Provide the [x, y] coordinate of the cell's center where the given text is located.  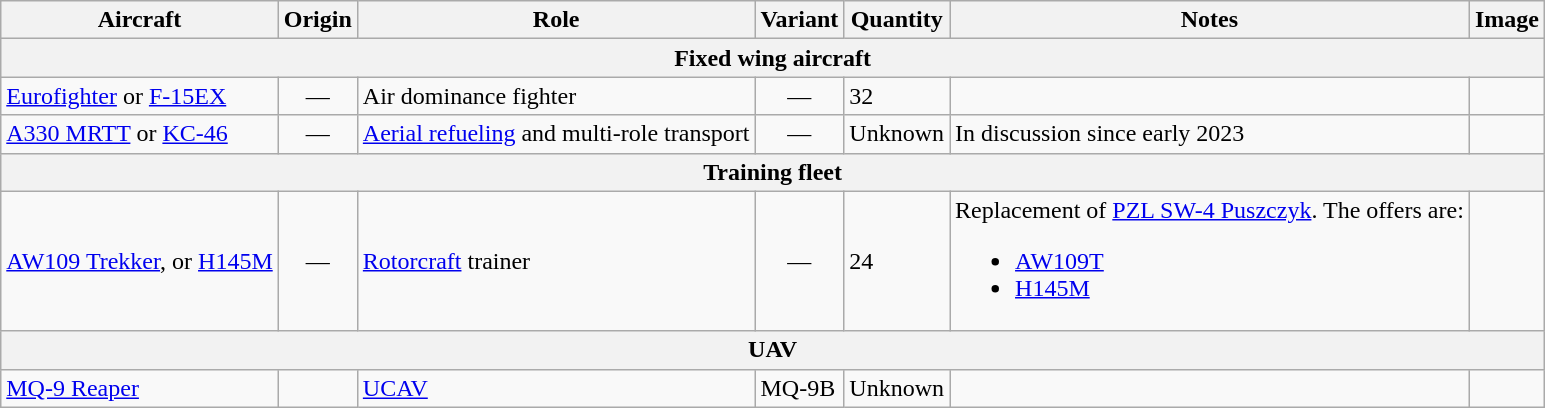
Aerial refueling and multi-role transport [556, 134]
AW109 Trekker, or H145M [140, 261]
Rotorcraft trainer [556, 261]
24 [897, 261]
UAV [773, 350]
A330 MRTT or KC-46 [140, 134]
Eurofighter or F-15EX [140, 96]
Origin [318, 20]
32 [897, 96]
In discussion since early 2023 [1210, 134]
MQ-9B [800, 388]
Notes [1210, 20]
UCAV [556, 388]
Quantity [897, 20]
MQ-9 Reaper [140, 388]
Variant [800, 20]
Role [556, 20]
Air dominance fighter [556, 96]
Image [1506, 20]
Replacement of PZL SW-4 Puszczyk. The offers are:AW109TH145M [1210, 261]
Training fleet [773, 172]
Fixed wing aircraft [773, 58]
Aircraft [140, 20]
